From the cell containing the given text, extract its center point as (x, y) coordinate. 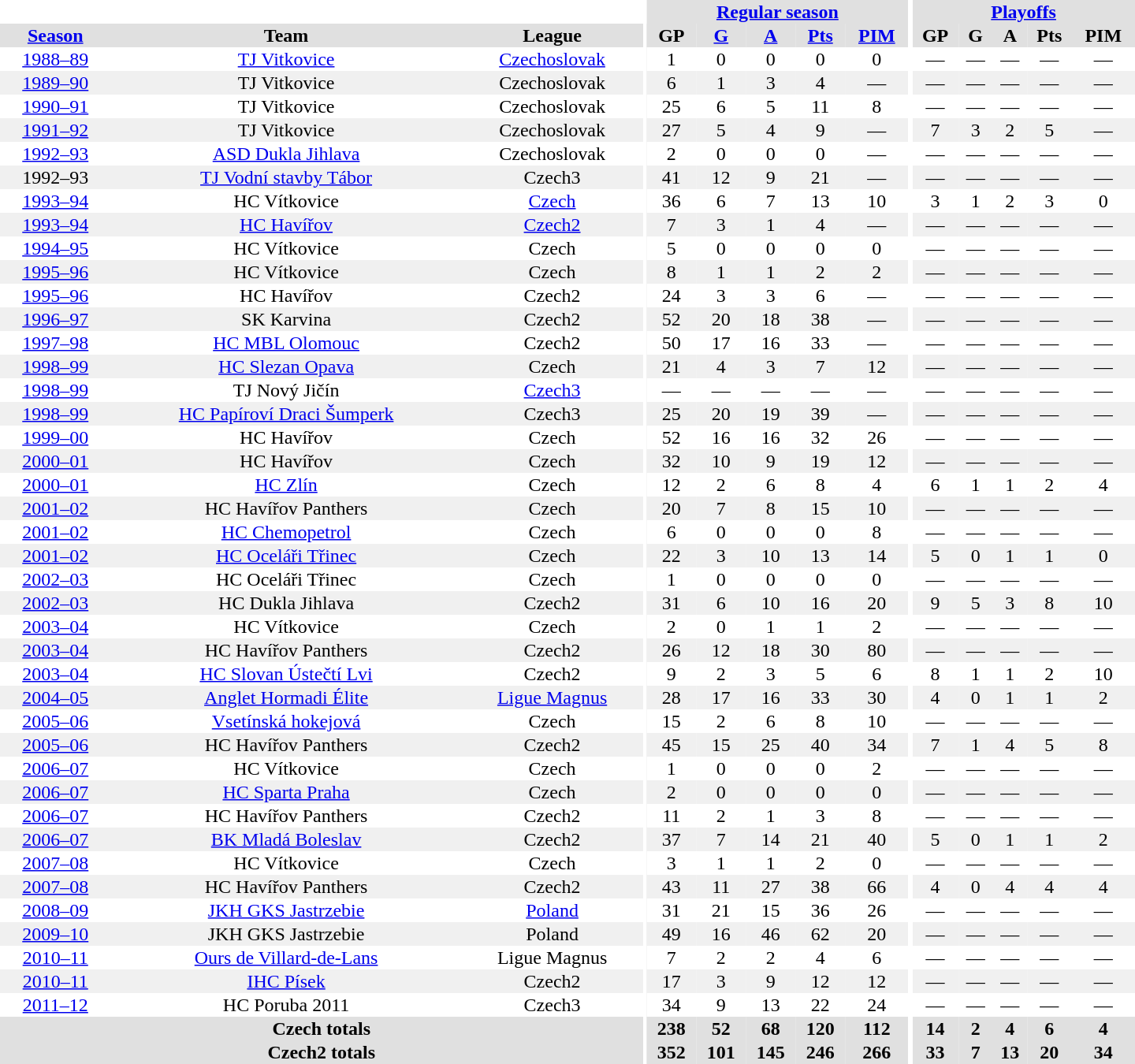
TJ Nový Jičín (287, 390)
2011–12 (55, 1005)
39 (820, 414)
Season (55, 35)
1994–95 (55, 248)
1989–90 (55, 83)
Czech totals (322, 1029)
HC MBL Olomouc (287, 343)
SK Karvina (287, 319)
Ours de Villard-de-Lans (287, 958)
Regular season (777, 12)
Team (287, 35)
45 (672, 745)
120 (820, 1029)
HC Slovan Ústečtí Lvi (287, 674)
37 (672, 839)
HC Poruba 2011 (287, 1005)
ASD Dukla Jihlava (287, 154)
66 (876, 887)
HC Chemopetrol (287, 532)
28 (672, 698)
46 (771, 934)
266 (876, 1052)
1999–00 (55, 437)
2008–09 (55, 910)
TJ Vodní stavby Tábor (287, 177)
1997–98 (55, 343)
HC Papíroví Draci Šumperk (287, 414)
BK Mladá Boleslav (287, 839)
HC Sparta Praha (287, 792)
HC Slezan Opava (287, 366)
2009–10 (55, 934)
League (553, 35)
1990–91 (55, 106)
IHC Písek (287, 981)
238 (672, 1029)
HC Dukla Jihlava (287, 603)
Czech2 totals (322, 1052)
2004–05 (55, 698)
1988–89 (55, 59)
Playoffs (1023, 12)
112 (876, 1029)
50 (672, 343)
49 (672, 934)
145 (771, 1052)
1991–92 (55, 130)
352 (672, 1052)
68 (771, 1029)
80 (876, 650)
246 (820, 1052)
101 (720, 1052)
1996–97 (55, 319)
62 (820, 934)
HC Zlín (287, 485)
Vsetínská hokejová (287, 721)
43 (672, 887)
41 (672, 177)
Anglet Hormadi Élite (287, 698)
